Scan for the cell matching the given text and deliver its [X, Y] coordinate at center. 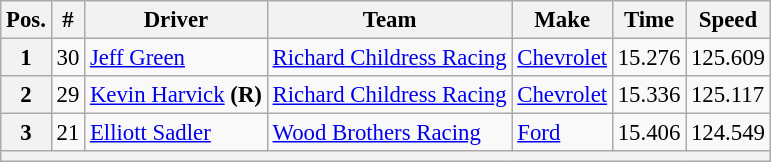
# [68, 20]
15.336 [648, 95]
3 [26, 133]
Wood Brothers Racing [390, 133]
124.549 [728, 133]
Elliott Sadler [176, 133]
Time [648, 20]
Ford [562, 133]
2 [26, 95]
125.609 [728, 58]
Kevin Harvick (R) [176, 95]
15.276 [648, 58]
Driver [176, 20]
Pos. [26, 20]
15.406 [648, 133]
1 [26, 58]
21 [68, 133]
Make [562, 20]
Speed [728, 20]
125.117 [728, 95]
Team [390, 20]
30 [68, 58]
29 [68, 95]
Jeff Green [176, 58]
